Find where the given text appears and provide that cell's center as (X, Y) coordinate. 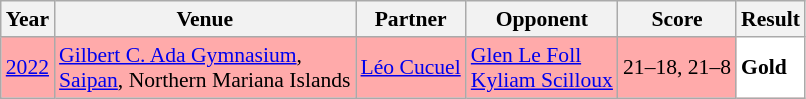
Year (28, 19)
Gilbert C. Ada Gymnasium,Saipan, Northern Mariana Islands (204, 68)
Result (770, 19)
Partner (411, 19)
Léo Cucuel (411, 68)
Gold (770, 68)
Score (677, 19)
2022 (28, 68)
Venue (204, 19)
Glen Le Foll Kyliam Scilloux (542, 68)
21–18, 21–8 (677, 68)
Opponent (542, 19)
